Locate the cell with the specified text and output its [x, y] center coordinate. 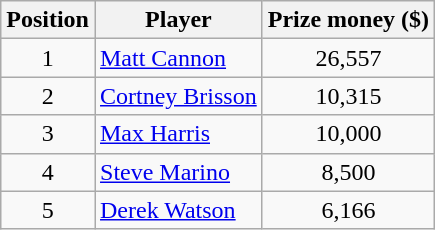
10,315 [348, 96]
Player [178, 20]
6,166 [348, 210]
Position [48, 20]
1 [48, 58]
2 [48, 96]
Derek Watson [178, 210]
4 [48, 172]
8,500 [348, 172]
Steve Marino [178, 172]
Matt Cannon [178, 58]
3 [48, 134]
Prize money ($) [348, 20]
Max Harris [178, 134]
5 [48, 210]
26,557 [348, 58]
Cortney Brisson [178, 96]
10,000 [348, 134]
